Locate the cell with the specified text and output its (x, y) center coordinate. 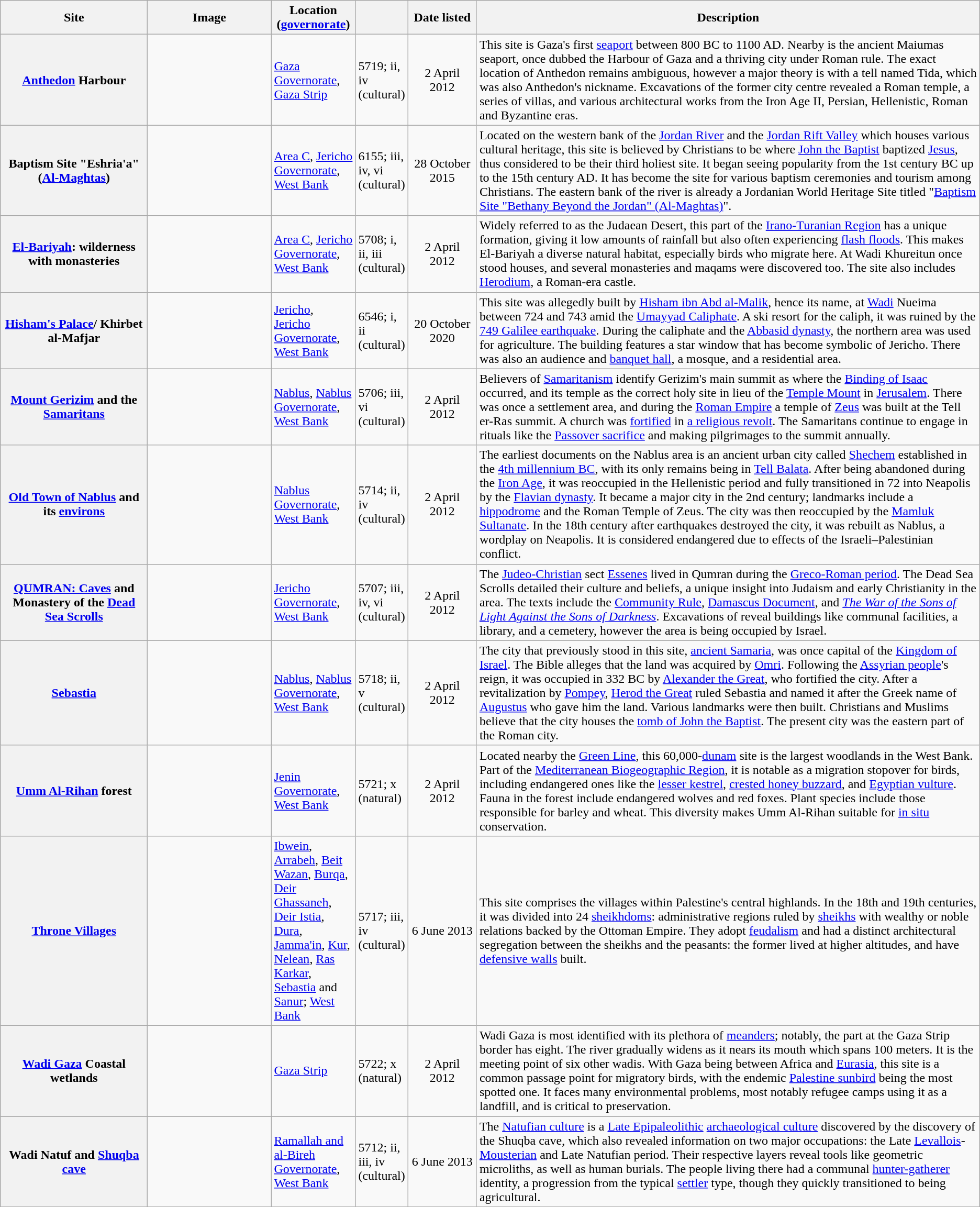
QUMRAN: Caves and Monastery of the Dead Sea Scrolls (74, 602)
Jericho, Jericho Governorate, West Bank (313, 330)
Gaza Strip (313, 1070)
5706; iii, vi (cultural) (382, 407)
Baptism Site "Eshria'a" (Al-Maghtas) (74, 171)
5714; ii, iv (cultural) (382, 505)
Ramallah and al-Bireh Governorate, West Bank (313, 1161)
Umm Al-Rihan forest (74, 791)
Wadi Gaza Coastal wetlands (74, 1070)
Location (governorate) (313, 18)
El-Bariyah: wilderness with monasteries (74, 254)
Jenin Governorate, West Bank (313, 791)
20 October 2020 (442, 330)
Mount Gerizim and the Samaritans (74, 407)
Wadi Natuf and Shuqba cave (74, 1161)
5718; ii, v (cultural) (382, 693)
Site (74, 18)
5717; iii, iv (cultural) (382, 931)
Gaza Governorate, Gaza Strip (313, 80)
5721; x (natural) (382, 791)
Jericho Governorate, West Bank (313, 602)
Old Town of Nablus and its environs (74, 505)
5708; i, ii, iii (cultural) (382, 254)
28 October 2015 (442, 171)
6155; iii, iv, vi (cultural) (382, 171)
5722; x (natural) (382, 1070)
Ibwein, Arrabeh, Beit Wazan, Burqa, Deir Ghassaneh, Deir Istia, Dura, Jamma'in, Kur, Nelean, Ras Karkar, Sebastia and Sanur; West Bank (313, 931)
5707; iii, iv, vi (cultural) (382, 602)
Nablus Governorate, West Bank (313, 505)
6546; i, ii (cultural) (382, 330)
Anthedon Harbour (74, 80)
5719; ii, iv (cultural) (382, 80)
Image (209, 18)
Sebastia (74, 693)
Date listed (442, 18)
Hisham's Palace/ Khirbet al-Mafjar (74, 330)
Description (728, 18)
5712; ii, iii, iv (cultural) (382, 1161)
Throne Villages (74, 931)
